From the cell containing the given text, extract its center point as [X, Y] coordinate. 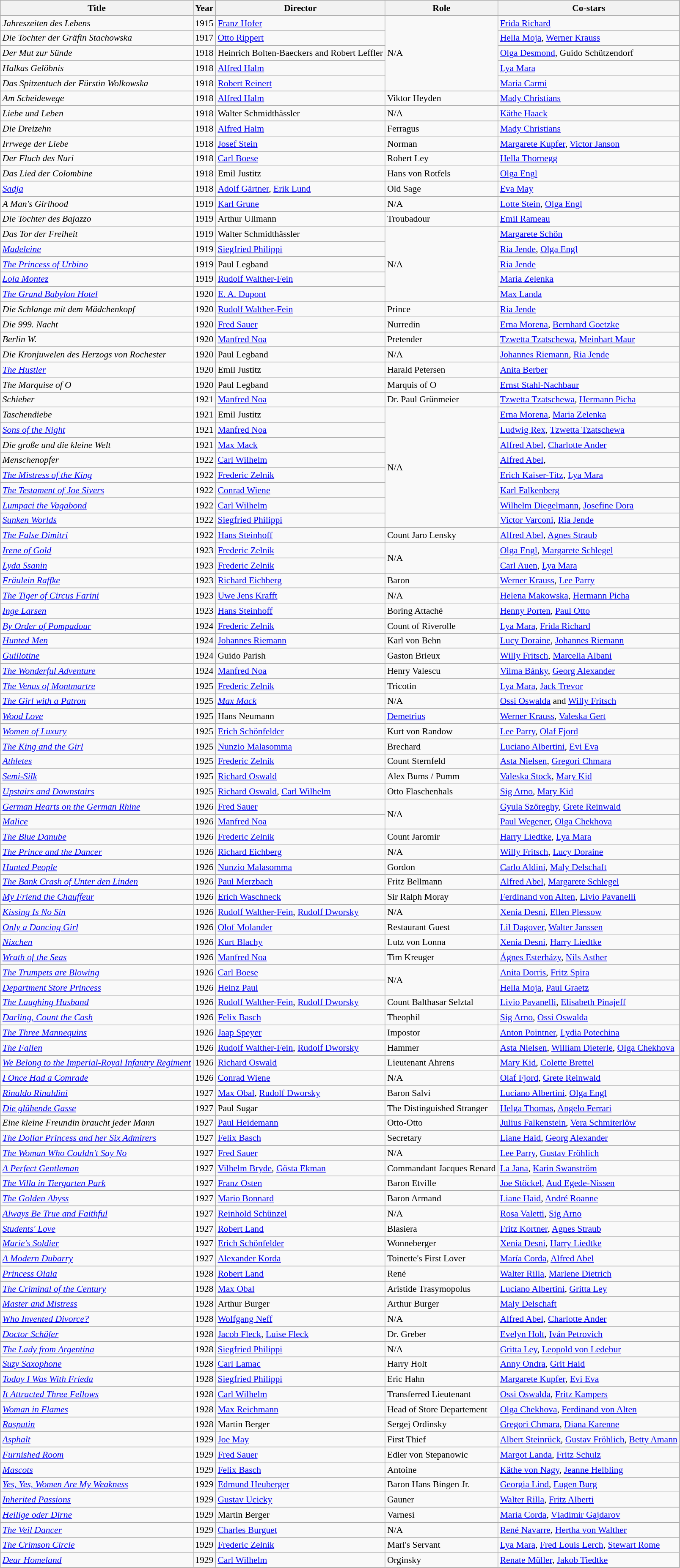
The Lady from Argentina [96, 1349]
1917 [204, 38]
Aristide Trasymopolus [442, 1289]
Das Tor der Freiheit [96, 234]
Robert Ley [442, 159]
Lya Mara [589, 69]
Anita Dorris, Fritz Spira [589, 972]
Yes, Yes, Women Are My Weakness [96, 1485]
Sons of the Night [96, 430]
The Villa in Tiergarten Park [96, 1184]
Halkas Gelöbnis [96, 69]
The Criminal of the Century [96, 1289]
Antoine [442, 1470]
Robert Reinert [300, 83]
Max Reichmann [300, 1409]
Lotte Stein, Olga Engl [589, 204]
A Modern Dubarry [96, 1259]
Viktor Heyden [442, 99]
Transferred Lieutenant [442, 1395]
Käthe von Nagy, Jeanne Helbling [589, 1470]
Otto Flaschenhals [442, 792]
Sir Ralph Moray [442, 897]
Vilhelm Bryde, Gösta Ekman [300, 1168]
René [442, 1274]
Anny Ondra, Grit Haid [589, 1364]
Heinz Paul [300, 988]
Tzwetta Tzatschewa, Hermann Picha [589, 400]
By Order of Pompadour [96, 626]
Lya Mara, Fred Louis Lerch, Stewart Rome [589, 1545]
Schieber [96, 400]
Der Fluch des Nuri [96, 159]
Alex Bums / Pumm [442, 777]
Director [300, 8]
The Bank Crash of Unter den Linden [96, 882]
Ossi Oswalda and Willy Fritsch [589, 701]
Werner Krauss, Valeska Gert [589, 717]
Alfred Abel, [589, 460]
Rasputin [96, 1425]
Hunted People [96, 867]
Hans von Rotfels [442, 174]
Woman in Flames [96, 1409]
Gordon [442, 867]
Gaston Brieux [442, 656]
Dr. Paul Grünmeier [442, 400]
Inge Larsen [96, 611]
Lyda Ssanin [96, 566]
Rosa Valetti, Sig Arno [589, 1214]
Darling, Count the Cash [96, 1018]
Anton Pointner, Lydia Potechina [589, 1033]
Asta Nielsen, Gregori Chmara [589, 761]
Princess Olala [96, 1274]
Jacob Fleck, Luise Fleck [300, 1334]
Count Sternfeld [442, 761]
Lya Mara, Frida Richard [589, 626]
Inherited Passions [96, 1500]
Hella Moja, Werner Krauss [589, 38]
Karl Falkenberg [589, 490]
Orginsky [442, 1560]
Olof Molander [300, 927]
Harry Holt [442, 1364]
Uwe Jens Krafft [300, 596]
The Blue Danube [96, 837]
Fritz Bellmann [442, 882]
Alfred Abel, Agnes Straub [589, 535]
The Dollar Princess and her Six Admirers [96, 1138]
Die Schlange mit dem Mädchenkopf [96, 310]
Werner Krauss, Lee Parry [589, 581]
Eine kleine Freundin braucht jeder Mann [96, 1123]
Albert Steinrück, Gustav Fröhlich, Betty Amann [589, 1440]
Furnished Room [96, 1455]
Am Scheidewege [96, 99]
Gregori Chmara, Diana Karenne [589, 1425]
Paul Wegener, Olga Chekhova [589, 822]
Suzy Saxophone [96, 1364]
A Man's Girlhood [96, 204]
Helena Makowska, Hermann Picha [589, 596]
Athletes [96, 761]
The Wonderful Adventure [96, 671]
The Hustler [96, 370]
The Venus of Montmartre [96, 686]
The King and the Girl [96, 747]
Semi-Silk [96, 777]
Heilige oder Dirne [96, 1515]
Max Landa [589, 294]
Emil Rameau [589, 219]
Die Tochter der Gräfin Stachowska [96, 38]
Evelyn Holt, Iván Petrovich [589, 1334]
Mario Bonnard [300, 1199]
The Tiger of Circus Farini [96, 596]
Restaurant Guest [442, 927]
Die Tochter des Bajazzo [96, 219]
German Hearts on the German Rhine [96, 807]
Otto Rippert [300, 38]
Paul Heidemann [300, 1123]
Wilhelm Diegelmann, Josefine Dora [589, 505]
The Trumpets are Blowing [96, 972]
Liane Haid, André Roanne [589, 1199]
Kurt Blachy [300, 942]
The Fallen [96, 1048]
Mary Kid, Colette Brettel [589, 1063]
The Veil Dancer [96, 1530]
The Three Mannequins [96, 1033]
Madeleine [96, 249]
Julius Falkenstein, Vera Schmiterlöw [589, 1123]
Tzwetta Tzatschewa, Meinhart Maur [589, 340]
Livio Pavanelli, Elisabeth Pinajeff [589, 1002]
Luciano Albertini, Olga Engl [589, 1093]
Irrwege der Liebe [96, 144]
La Jana, Karin Swanström [589, 1168]
Wrath of the Seas [96, 958]
1915 [204, 23]
Willy Fritsch, Lucy Doraine [589, 852]
María Corda, Vladimir Gajdarov [589, 1515]
Department Store Princess [96, 988]
Edler von Stepanowic [442, 1455]
Troubadour [442, 219]
Harald Petersen [442, 370]
Hella Moja, Paul Graetz [589, 988]
Franz Osten [300, 1184]
Women of Luxury [96, 731]
Title [96, 8]
Kurt von Randow [442, 731]
The False Dimitri [96, 535]
Sunken Worlds [96, 520]
Anita Berber [589, 370]
First Thief [442, 1440]
Asphalt [96, 1440]
Richard Oswald, Carl Wilhelm [300, 792]
Der Mut zur Sünde [96, 53]
A Perfect Gentleman [96, 1168]
Margarete Kupfer, Evi Eva [589, 1379]
Luciano Albertini, Evi Eva [589, 747]
Olga Engl [589, 174]
Brechard [442, 747]
Count Jaro Lensky [442, 535]
Co-stars [589, 8]
Master and Mistress [96, 1304]
Margot Landa, Fritz Schulz [589, 1455]
Lee Parry, Olaf Fjord [589, 731]
Baron Etville [442, 1184]
Year [204, 8]
Jaap Speyer [300, 1033]
Käthe Haack [589, 114]
Pretender [442, 340]
Frida Richard [589, 23]
Wolfgang Neff [300, 1319]
Johannes Riemann [300, 641]
Ludwig Rex, Tzwetta Tzatschewa [589, 430]
Sig Arno, Mary Kid [589, 792]
Ágnes Esterházy, Nils Asther [589, 958]
Marquis of O [442, 385]
Erna Morena, Bernhard Goetzke [589, 324]
Menschenopfer [96, 460]
Walter Rilla, Fritz Alberti [589, 1500]
Margarete Kupfer, Victor Janson [589, 144]
Erich Kaiser-Titz, Lya Mara [589, 475]
Only a Dancing Girl [96, 927]
Blasiera [442, 1229]
Nurredin [442, 324]
Heinrich Bolten-Baeckers and Robert Leffler [300, 53]
Marie's Soldier [96, 1244]
Adolf Gärtner, Erik Lund [300, 189]
Max Obal [300, 1289]
E. A. Dupont [300, 294]
The Prince and the Dancer [96, 852]
Always Be True and Faithful [96, 1214]
Lya Mara, Jack Trevor [589, 686]
Olga Desmond, Guido Schützendorf [589, 53]
Dr. Greber [442, 1334]
Joe Stöckel, Aud Egede-Nissen [589, 1184]
Georgia Lind, Eugen Burg [589, 1485]
Fritz Kortner, Agnes Straub [589, 1229]
Dear Homeland [96, 1560]
Paul Sugar [300, 1108]
Joe May [300, 1440]
Demetrius [442, 717]
Gauner [442, 1500]
Jahreszeiten des Lebens [96, 23]
The Marquise of O [96, 385]
Carl Auen, Lya Mara [589, 566]
Tim Kreuger [442, 958]
Count Balthasar Selztal [442, 1002]
Norman [442, 144]
Maria Zelenka [589, 279]
I Once Had a Comrade [96, 1078]
Olga Chekhova, Ferdinand von Alten [589, 1409]
Karl Grune [300, 204]
Rinaldo Rinaldini [96, 1093]
René Navarre, Hertha von Walther [589, 1530]
Das Spitzentuch der Fürstin Wolkowska [96, 83]
Charles Burguet [300, 1530]
Arthur Ullmann [300, 219]
Das Lied der Colombine [96, 174]
Hans Neumann [300, 717]
Ernst Stahl-Nachbaur [589, 385]
Lucy Doraine, Johannes Riemann [589, 641]
Today I Was With Frieda [96, 1379]
Olga Engl, Margarete Schlegel [589, 551]
Liebe und Leben [96, 114]
Head of Store Departement [442, 1409]
The Grand Babylon Hotel [96, 294]
Berlin W. [96, 340]
Doctor Schäfer [96, 1334]
Margarete Schön [589, 234]
Luciano Albertini, Gritta Ley [589, 1289]
The Girl with a Patron [96, 701]
Victor Varconi, Ria Jende [589, 520]
Ria Jende, Olga Engl [589, 249]
Carl Lamac [300, 1364]
Sadja [96, 189]
Role [442, 8]
Who Invented Divorce? [96, 1319]
Otto-Otto [442, 1123]
It Attracted Three Fellows [96, 1395]
Paul Merzbach [300, 882]
Hammer [442, 1048]
The Distinguished Stranger [442, 1108]
Baron Salvi [442, 1093]
Lil Dagover, Walter Janssen [589, 927]
Theophil [442, 1018]
The Mistress of the King [96, 475]
Erna Morena, Maria Zelenka [589, 415]
Sergej Ordinsky [442, 1425]
The Testament of Joe Sivers [96, 490]
Henry Valescu [442, 671]
Commandant Jacques Renard [442, 1168]
Tricotin [442, 686]
Old Sage [442, 189]
Baron Armand [442, 1199]
Malice [96, 822]
Valeska Stock, Mary Kid [589, 777]
Liane Haid, Georg Alexander [589, 1138]
Fräulein Raffke [96, 581]
Renate Müller, Jakob Tiedtke [589, 1560]
Marl's Servant [442, 1545]
Die 999. Nacht [96, 324]
Willy Fritsch, Marcella Albani [589, 656]
My Friend the Chauffeur [96, 897]
Karl von Behn [442, 641]
Kissing Is No Sin [96, 912]
Gritta Ley, Leopold von Ledebur [589, 1349]
Die Dreizehn [96, 129]
Taschendiebe [96, 415]
Nixchen [96, 942]
Mascots [96, 1470]
Helga Thomas, Angelo Ferrari [589, 1108]
Gyula Szőreghy, Grete Reinwald [589, 807]
The Golden Abyss [96, 1199]
Maria Carmi [589, 83]
Eva May [589, 189]
Lola Montez [96, 279]
Varnesi [442, 1515]
Baron Hans Bingen Jr. [442, 1485]
Toinette's First Lover [442, 1259]
The Laughing Husband [96, 1002]
Sig Arno, Ossi Oswalda [589, 1018]
Students' Love [96, 1229]
Irene of Gold [96, 551]
Count of Riverolle [442, 626]
Eric Hahn [442, 1379]
The Princess of Urbino [96, 264]
Edmund Heuberger [300, 1485]
Upstairs and Downstairs [96, 792]
We Belong to the Imperial-Royal Infantry Regiment [96, 1063]
Maly Delschaft [589, 1304]
María Corda, Alfred Abel [589, 1259]
Lieutenant Ahrens [442, 1063]
Lutz von Lonna [442, 942]
The Crimson Circle [96, 1545]
Vilma Bánky, Georg Alexander [589, 671]
Walter Rilla, Marlene Dietrich [589, 1274]
Secretary [442, 1138]
Erich Waschneck [300, 897]
Franz Hofer [300, 23]
The Woman Who Couldn't Say No [96, 1153]
Count Jaromir [442, 837]
Henny Porten, Paul Otto [589, 611]
Ossi Oswalda, Fritz Kampers [589, 1395]
Olaf Fjord, Grete Reinwald [589, 1078]
Josef Stein [300, 144]
Alexander Korda [300, 1259]
Die große und die kleine Welt [96, 445]
Wonneberger [442, 1244]
Impostor [442, 1033]
Boring Attaché [442, 611]
Harry Liedtke, Lya Mara [589, 837]
Johannes Riemann, Ria Jende [589, 355]
Die Kronjuwelen des Herzogs von Rochester [96, 355]
Xenia Desni, Ellen Plessow [589, 912]
Alfred Abel, Margarete Schlegel [589, 882]
Ferdinand von Alten, Livio Pavanelli [589, 897]
Prince [442, 310]
Guillotine [96, 656]
Reinhold Schünzel [300, 1214]
Die glühende Gasse [96, 1108]
Baron [442, 581]
Hunted Men [96, 641]
Ferragus [442, 129]
Carlo Aldini, Maly Delschaft [589, 867]
Lee Parry, Gustav Fröhlich [589, 1153]
Lumpaci the Vagabond [96, 505]
Guido Parish [300, 656]
Max Obal, Rudolf Dworsky [300, 1093]
Wood Love [96, 717]
Hella Thornegg [589, 159]
Asta Nielsen, William Dieterle, Olga Chekhova [589, 1048]
Gustav Ucicky [300, 1500]
